Return [X, Y] of the center of cell containing provided text 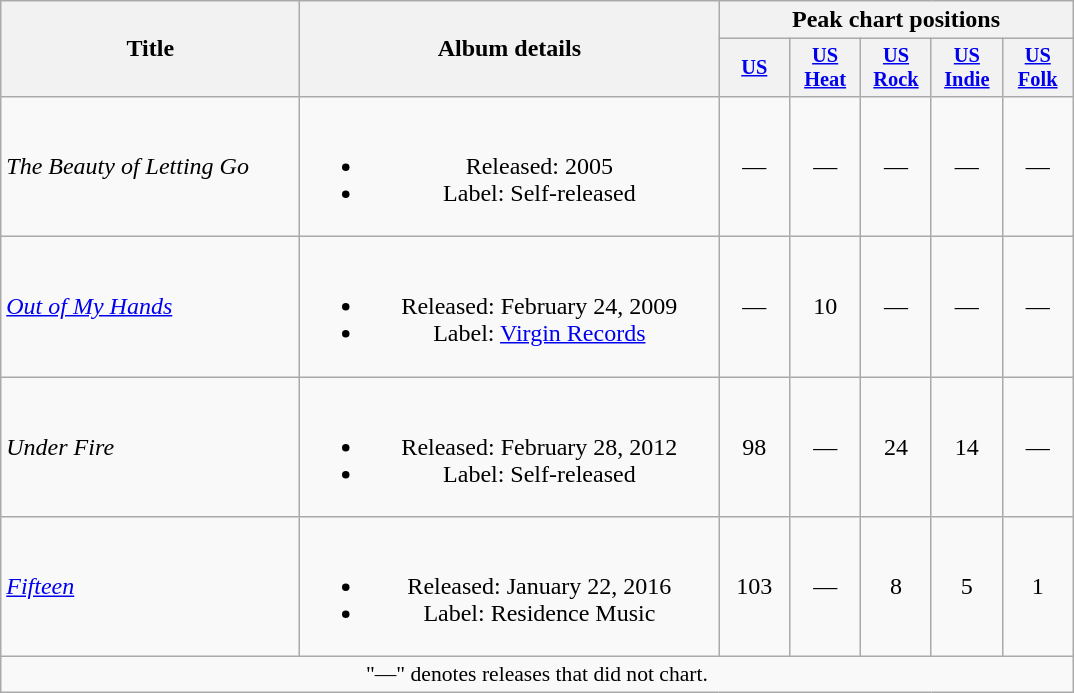
98 [754, 447]
Released: January 22, 2016Label: Residence Music [510, 587]
USIndie [966, 68]
Released: 2005Label: Self-released [510, 166]
USHeat [826, 68]
"—" denotes releases that did not chart. [537, 675]
USFolk [1038, 68]
10 [826, 307]
USRock [896, 68]
Released: February 28, 2012Label: Self-released [510, 447]
1 [1038, 587]
Title [150, 49]
24 [896, 447]
103 [754, 587]
Album details [510, 49]
The Beauty of Letting Go [150, 166]
Out of My Hands [150, 307]
Fifteen [150, 587]
5 [966, 587]
US [754, 68]
Released: February 24, 2009Label: Virgin Records [510, 307]
Under Fire [150, 447]
Peak chart positions [896, 20]
8 [896, 587]
14 [966, 447]
